Locate the cell with the specified text and output its [X, Y] center coordinate. 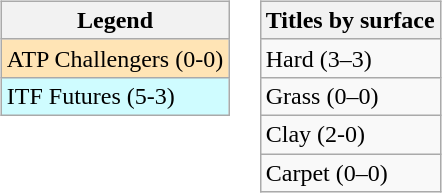
Carpet (0–0) [350, 173]
Titles by surface [350, 20]
ATP Challengers (0-0) [114, 58]
Clay (2-0) [350, 134]
Legend [114, 20]
Grass (0–0) [350, 96]
Hard (3–3) [350, 58]
ITF Futures (5-3) [114, 96]
